Capture the cell that displays the provided text and extract its [x, y] central coordinate. 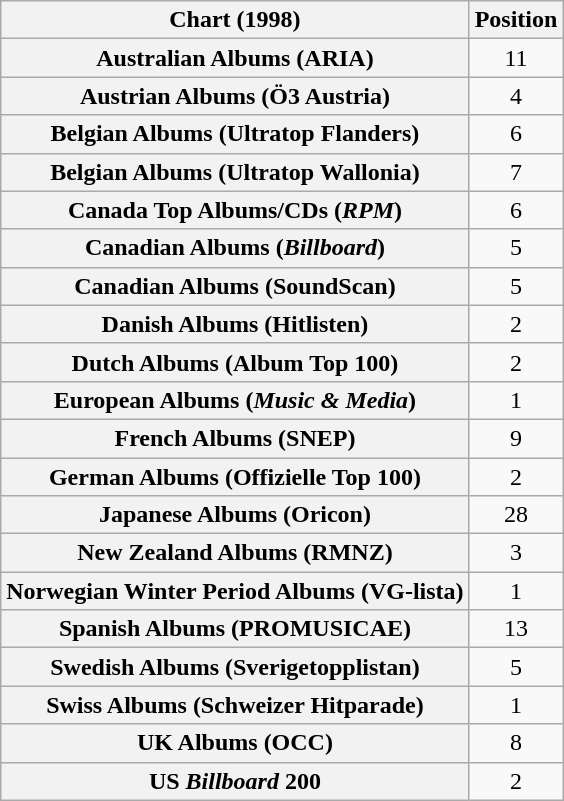
28 [516, 515]
13 [516, 629]
9 [516, 438]
7 [516, 172]
Canadian Albums (Billboard) [235, 248]
Dutch Albums (Album Top 100) [235, 362]
French Albums (SNEP) [235, 438]
Belgian Albums (Ultratop Wallonia) [235, 172]
8 [516, 743]
UK Albums (OCC) [235, 743]
Canada Top Albums/CDs (RPM) [235, 210]
Swiss Albums (Schweizer Hitparade) [235, 705]
European Albums (Music & Media) [235, 400]
Position [516, 20]
11 [516, 58]
Austrian Albums (Ö3 Austria) [235, 96]
US Billboard 200 [235, 781]
3 [516, 553]
Chart (1998) [235, 20]
Canadian Albums (SoundScan) [235, 286]
German Albums (Offizielle Top 100) [235, 477]
New Zealand Albums (RMNZ) [235, 553]
4 [516, 96]
Swedish Albums (Sverigetopplistan) [235, 667]
Danish Albums (Hitlisten) [235, 324]
Belgian Albums (Ultratop Flanders) [235, 134]
Spanish Albums (PROMUSICAE) [235, 629]
Norwegian Winter Period Albums (VG-lista) [235, 591]
Japanese Albums (Oricon) [235, 515]
Australian Albums (ARIA) [235, 58]
